For the text-containing cell, return its midpoint in [X, Y] coordinate format. 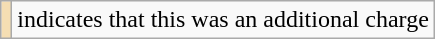
indicates that this was an additional charge [224, 20]
